Output the [X, Y] coordinate of the center of the cell containing the given text.  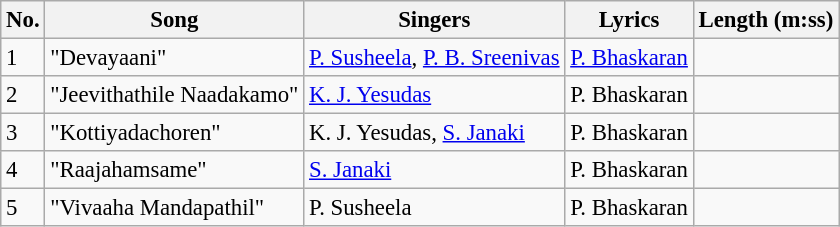
Length (m:ss) [766, 20]
No. [23, 20]
P. Susheela [434, 208]
K. J. Yesudas [434, 95]
Lyrics [629, 20]
P. Susheela, P. B. Sreenivas [434, 58]
1 [23, 58]
K. J. Yesudas, S. Janaki [434, 133]
"Kottiyadachoren" [174, 133]
"Jeevithathile Naadakamo" [174, 95]
3 [23, 133]
Song [174, 20]
"Raajahamsame" [174, 170]
Singers [434, 20]
2 [23, 95]
5 [23, 208]
"Devayaani" [174, 58]
S. Janaki [434, 170]
4 [23, 170]
"Vivaaha Mandapathil" [174, 208]
